Pinpoint the cell where the given text exists, returning its [X, Y] midpoint coordinate. 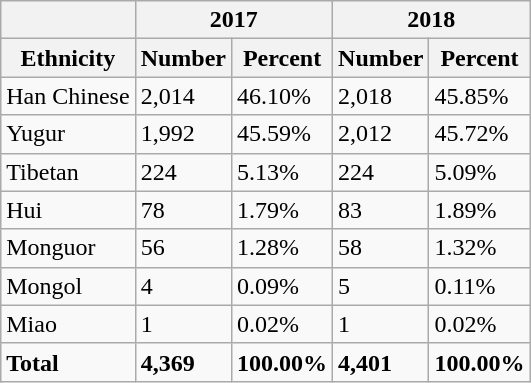
Monguor [68, 248]
0.09% [282, 286]
45.85% [480, 96]
45.59% [282, 134]
5.09% [480, 172]
5.13% [282, 172]
2018 [432, 20]
Miao [68, 324]
Ethnicity [68, 58]
4 [183, 286]
Han Chinese [68, 96]
56 [183, 248]
2017 [234, 20]
1.79% [282, 210]
45.72% [480, 134]
46.10% [282, 96]
Tibetan [68, 172]
Hui [68, 210]
1.32% [480, 248]
4,401 [381, 362]
Total [68, 362]
83 [381, 210]
1.89% [480, 210]
1,992 [183, 134]
Mongol [68, 286]
2,014 [183, 96]
2,018 [381, 96]
5 [381, 286]
0.11% [480, 286]
1.28% [282, 248]
2,012 [381, 134]
Yugur [68, 134]
4,369 [183, 362]
58 [381, 248]
78 [183, 210]
